Pinpoint the cell where the given text exists, returning its [x, y] midpoint coordinate. 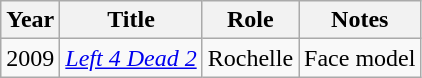
Title [131, 20]
2009 [30, 58]
Notes [360, 20]
Role [250, 20]
Rochelle [250, 58]
Year [30, 20]
Face model [360, 58]
Left 4 Dead 2 [131, 58]
